From the cell containing the given text, extract its center point as (x, y) coordinate. 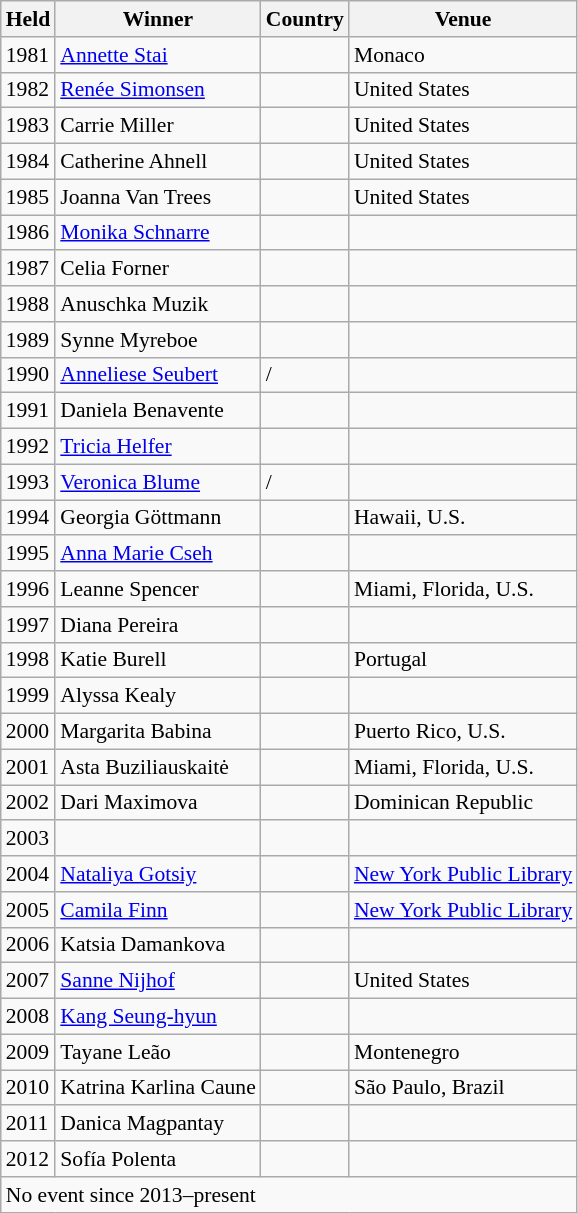
2000 (28, 732)
1995 (28, 554)
Daniela Benavente (158, 411)
1986 (28, 233)
Venue (463, 19)
1981 (28, 55)
Kang Seung-hyun (158, 1017)
1987 (28, 269)
No event since 2013–present (290, 1195)
Georgia Göttmann (158, 518)
1984 (28, 162)
Veronica Blume (158, 482)
Katsia Damankova (158, 945)
Nataliya Gotsiy (158, 874)
2011 (28, 1124)
Margarita Babina (158, 732)
Portugal (463, 660)
1994 (28, 518)
2008 (28, 1017)
1996 (28, 589)
Asta Buziliauskaitė (158, 767)
Sanne Nijhof (158, 981)
Danica Magpantay (158, 1124)
1998 (28, 660)
Monaco (463, 55)
1988 (28, 304)
Diana Pereira (158, 625)
2004 (28, 874)
Hawaii, U.S. (463, 518)
Renée Simonsen (158, 90)
2009 (28, 1052)
2006 (28, 945)
Alyssa Kealy (158, 696)
Anna Marie Cseh (158, 554)
1999 (28, 696)
2001 (28, 767)
São Paulo, Brazil (463, 1088)
2012 (28, 1159)
Held (28, 19)
Montenegro (463, 1052)
2010 (28, 1088)
Winner (158, 19)
1989 (28, 340)
Catherine Ahnell (158, 162)
1993 (28, 482)
1992 (28, 447)
Joanna Van Trees (158, 197)
1997 (28, 625)
Synne Myreboe (158, 340)
1983 (28, 126)
Dominican Republic (463, 803)
Tricia Helfer (158, 447)
1982 (28, 90)
Katie Burell (158, 660)
1991 (28, 411)
Leanne Spencer (158, 589)
2002 (28, 803)
2007 (28, 981)
Monika Schnarre (158, 233)
Katrina Karlina Caune (158, 1088)
Camila Finn (158, 910)
1985 (28, 197)
Country (305, 19)
Sofía Polenta (158, 1159)
2005 (28, 910)
Annette Stai (158, 55)
Carrie Miller (158, 126)
2003 (28, 839)
Puerto Rico, U.S. (463, 732)
Celia Forner (158, 269)
1990 (28, 375)
Anuschka Muzik (158, 304)
Anneliese Seubert (158, 375)
Tayane Leão (158, 1052)
Dari Maximova (158, 803)
